Scan for the cell matching the given text and deliver its [X, Y] coordinate at center. 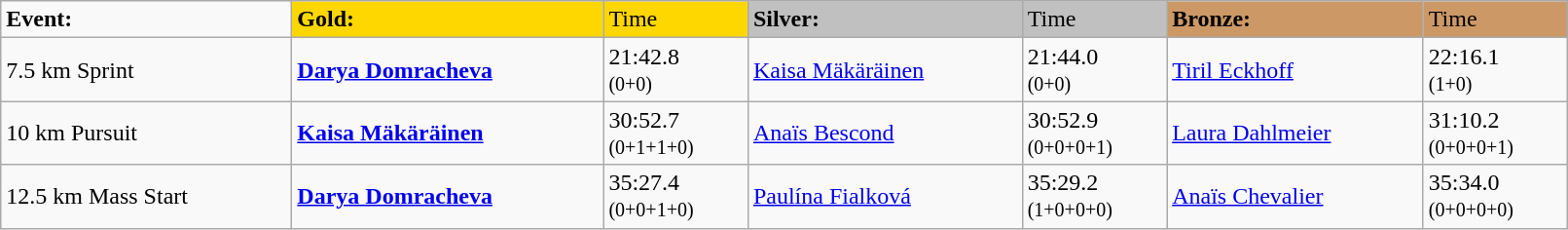
Paulína Fialková [885, 197]
Gold: [448, 19]
Tiril Eckhoff [1295, 70]
35:29.2(1+0+0+0) [1094, 197]
Laura Dahlmeier [1295, 133]
Anaïs Bescond [885, 133]
Silver: [885, 19]
Anaïs Chevalier [1295, 197]
Bronze: [1295, 19]
12.5 km Mass Start [146, 197]
35:34.0(0+0+0+0) [1495, 197]
7.5 km Sprint [146, 70]
10 km Pursuit [146, 133]
30:52.9(0+0+0+1) [1094, 133]
30:52.7(0+1+1+0) [675, 133]
Event: [146, 19]
21:42.8(0+0) [675, 70]
22:16.1(1+0) [1495, 70]
31:10.2(0+0+0+1) [1495, 133]
35:27.4(0+0+1+0) [675, 197]
21:44.0(0+0) [1094, 70]
